Search for the cell housing the specified text and yield its [X, Y] center coordinate. 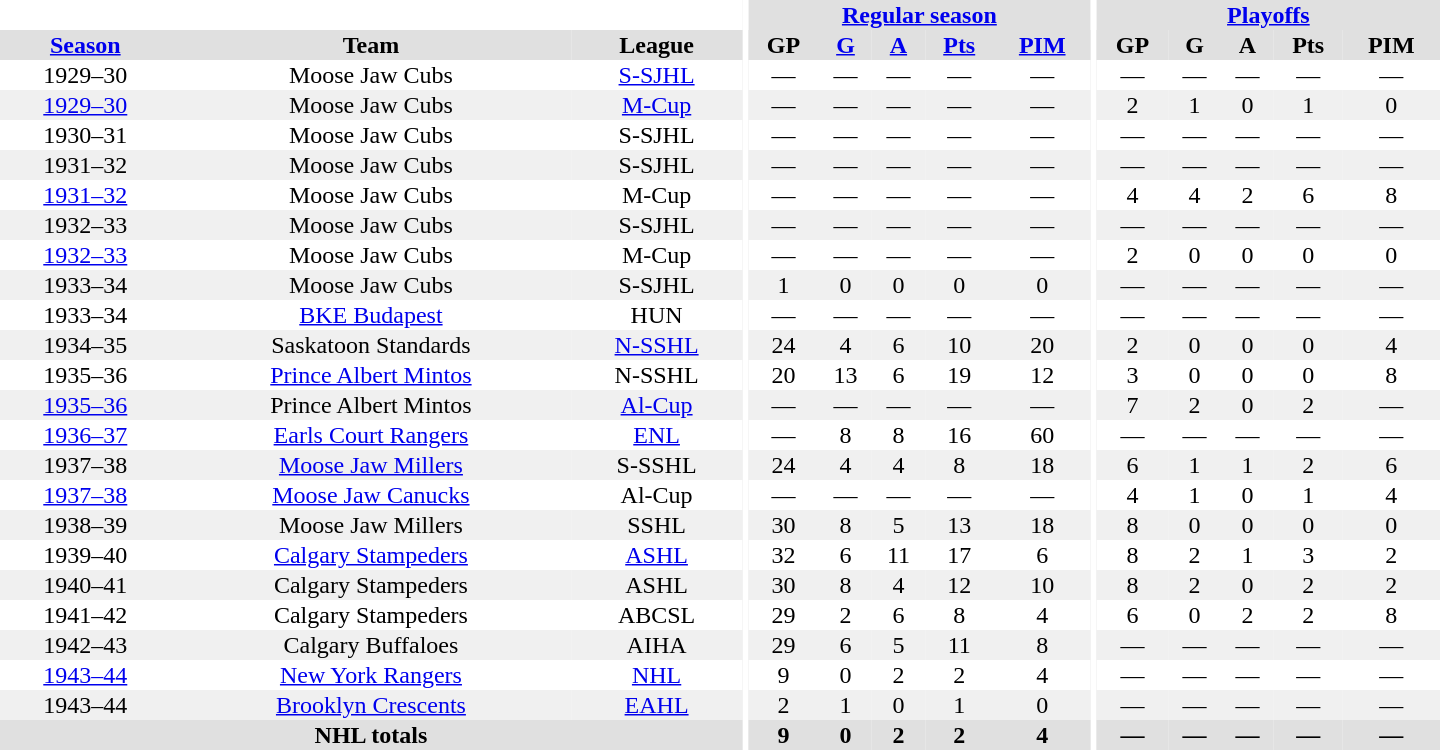
7 [1132, 405]
Team [372, 45]
60 [1042, 435]
S-SSHL [656, 465]
Saskatoon Standards [372, 345]
32 [784, 555]
Calgary Buffaloes [372, 645]
ENL [656, 435]
ABCSL [656, 615]
Moose Jaw Canucks [372, 495]
19 [960, 375]
16 [960, 435]
NHL [656, 675]
League [656, 45]
AIHA [656, 645]
1939–40 [86, 555]
Regular season [920, 15]
1934–35 [86, 345]
1940–41 [86, 585]
1938–39 [86, 525]
EAHL [656, 705]
1942–43 [86, 645]
1941–42 [86, 615]
New York Rangers [372, 675]
SSHL [656, 525]
Playoffs [1268, 15]
17 [960, 555]
1936–37 [86, 435]
Brooklyn Crescents [372, 705]
Earls Court Rangers [372, 435]
HUN [656, 315]
1930–31 [86, 135]
Season [86, 45]
BKE Budapest [372, 315]
NHL totals [371, 735]
